Locate the cell with the specified text and output its (x, y) center coordinate. 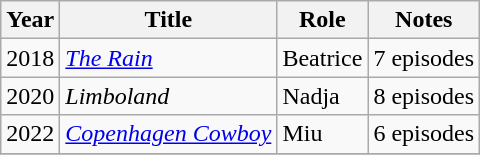
2020 (30, 96)
6 episodes (424, 134)
Title (168, 20)
Role (322, 20)
Limboland (168, 96)
Nadja (322, 96)
Beatrice (322, 58)
Notes (424, 20)
The Rain (168, 58)
2018 (30, 58)
2022 (30, 134)
7 episodes (424, 58)
Year (30, 20)
Copenhagen Cowboy (168, 134)
8 episodes (424, 96)
Miu (322, 134)
